Detect which cell encompasses the target text, then output its [X, Y] center coordinate. 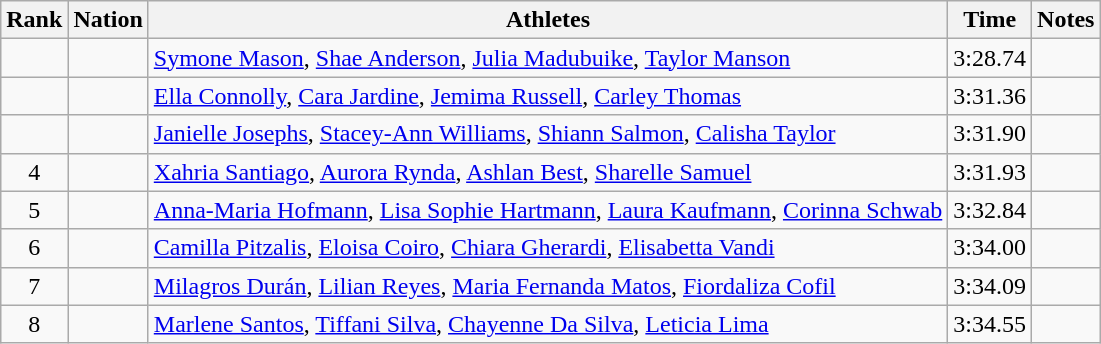
Camilla Pitzalis, Eloisa Coiro, Chiara Gherardi, Elisabetta Vandi [548, 248]
3:34.00 [990, 248]
Symone Mason, Shae Anderson, Julia Madubuike, Taylor Manson [548, 58]
Milagros Durán, Lilian Reyes, Maria Fernanda Matos, Fiordaliza Cofil [548, 286]
Time [990, 20]
3:34.55 [990, 324]
3:31.90 [990, 134]
Nation [108, 20]
7 [34, 286]
Notes [1066, 20]
4 [34, 172]
6 [34, 248]
3:28.74 [990, 58]
Janielle Josephs, Stacey-Ann Williams, Shiann Salmon, Calisha Taylor [548, 134]
Athletes [548, 20]
3:31.93 [990, 172]
5 [34, 210]
Anna-Maria Hofmann, Lisa Sophie Hartmann, Laura Kaufmann, Corinna Schwab [548, 210]
Marlene Santos, Tiffani Silva, Chayenne Da Silva, Leticia Lima [548, 324]
3:32.84 [990, 210]
Xahria Santiago, Aurora Rynda, Ashlan Best, Sharelle Samuel [548, 172]
Rank [34, 20]
Ella Connolly, Cara Jardine, Jemima Russell, Carley Thomas [548, 96]
8 [34, 324]
3:34.09 [990, 286]
3:31.36 [990, 96]
